For the text-containing cell, return its midpoint in [X, Y] coordinate format. 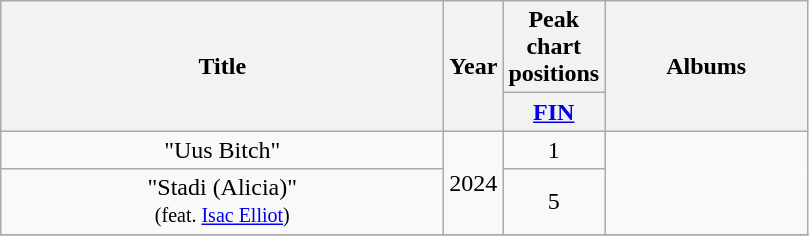
5 [554, 202]
2024 [474, 182]
1 [554, 150]
FIN [554, 112]
Peak chartpositions [554, 47]
Albums [706, 66]
Year [474, 66]
"Stadi (Alicia)"(feat. Isac Elliot) [222, 202]
"Uus Bitch" [222, 150]
Title [222, 66]
